Identify which cell holds the provided text, then report its (x, y) central coordinate. 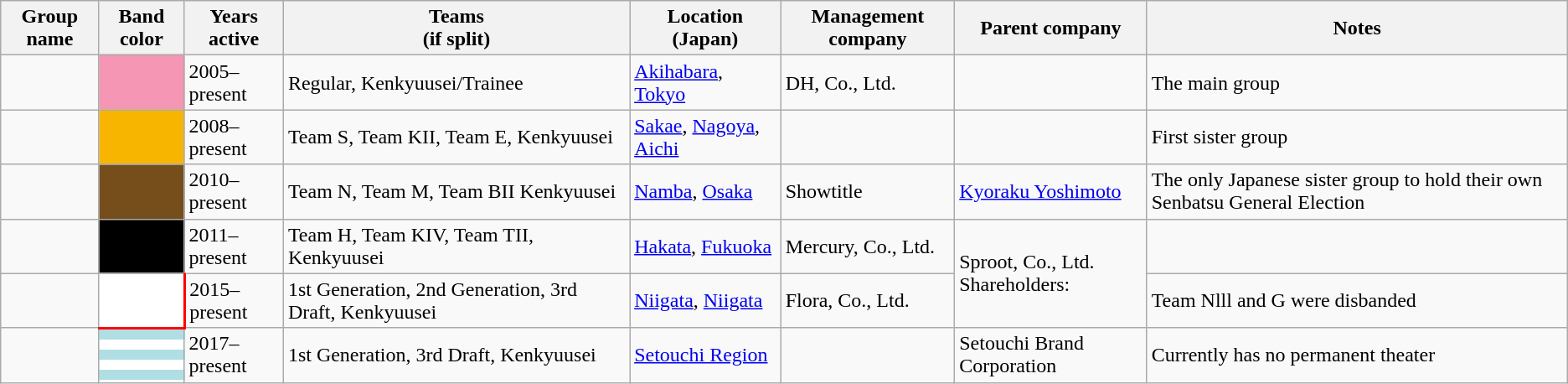
Notes (1357, 29)
Regular, Kenkyuusei/Trainee (456, 82)
Years active (234, 29)
Group name (50, 29)
Hakata, Fukuoka (705, 246)
2008–present (234, 138)
Teams(if split) (456, 29)
2011–present (234, 246)
The main group (1357, 82)
First sister group (1357, 138)
Namba, Osaka (705, 191)
Management company (868, 29)
Team S, Team KII, Team E, Kenkyuusei (456, 138)
Sakae, Nagoya, Aichi (705, 138)
2017–present (234, 355)
Parent company (1050, 29)
2010–present (234, 191)
Mercury, Co., Ltd. (868, 246)
Kyoraku Yoshimoto (1050, 191)
Niigata, Niigata (705, 300)
DH, Co., Ltd. (868, 82)
2015–present (234, 300)
Currently has no permanent theater (1357, 355)
Sproot, Co., Ltd.Shareholders: (1050, 273)
Setouchi Region (705, 355)
The only Japanese sister group to hold their own Senbatsu General Election (1357, 191)
Akihabara, Tokyo (705, 82)
2005–present (234, 82)
Band color (142, 29)
1st Generation, 2nd Generation, 3rd Draft, Kenkyuusei (456, 300)
Setouchi Brand Corporation (1050, 355)
Flora, Co., Ltd. (868, 300)
1st Generation, 3rd Draft, Kenkyuusei (456, 355)
Team N, Team M, Team BII Kenkyuusei (456, 191)
Team H, Team KIV, Team TII, Kenkyuusei (456, 246)
Team Nlll and G were disbanded (1357, 300)
Showtitle (868, 191)
Location(Japan) (705, 29)
